Return the [X, Y] coordinate for the center point of the cell that contains the specified text.  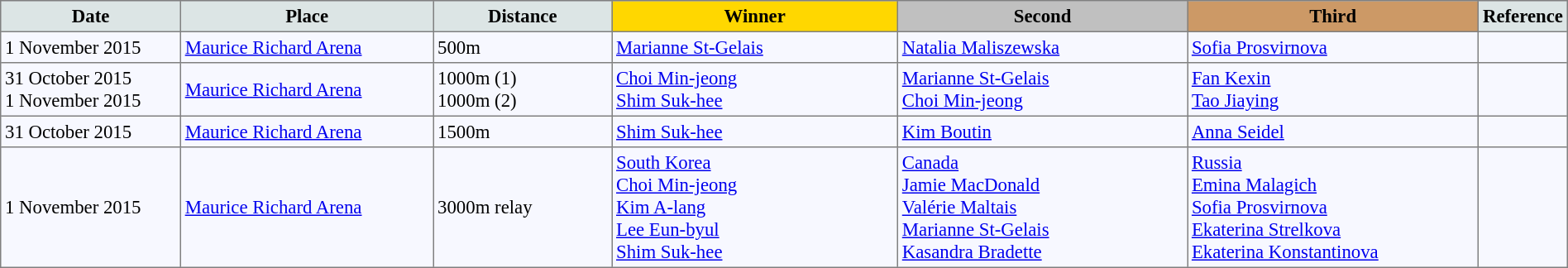
31 October 20151 November 2015 [91, 89]
Kim Boutin [1043, 132]
3000m relay [523, 208]
Shim Suk-hee [755, 132]
RussiaEmina MalagichSofia ProsvirnovaEkaterina StrelkovaEkaterina Konstantinova [1333, 208]
Third [1333, 17]
Distance [523, 17]
500m [523, 47]
1000m (1)1000m (2) [523, 89]
Marianne St-Gelais [755, 47]
Winner [755, 17]
Place [306, 17]
Reference [1523, 17]
CanadaJamie MacDonaldValérie MaltaisMarianne St-GelaisKasandra Bradette [1043, 208]
Choi Min-jeong Shim Suk-hee [755, 89]
Second [1043, 17]
Sofia Prosvirnova [1333, 47]
31 October 2015 [91, 132]
Natalia Maliszewska [1043, 47]
1500m [523, 132]
Date [91, 17]
Anna Seidel [1333, 132]
South KoreaChoi Min-jeongKim A-langLee Eun-byulShim Suk-hee [755, 208]
Fan Kexin Tao Jiaying [1333, 89]
Marianne St-Gelais Choi Min-jeong [1043, 89]
